Determine the (x, y) coordinate at the center of the cell enclosing the given text.  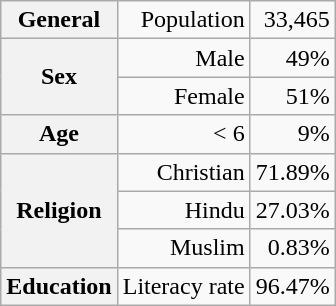
Religion (59, 210)
Population (184, 20)
71.89% (292, 172)
33,465 (292, 20)
Christian (184, 172)
49% (292, 58)
27.03% (292, 210)
Hindu (184, 210)
< 6 (184, 134)
Age (59, 134)
51% (292, 96)
Sex (59, 77)
Female (184, 96)
General (59, 20)
96.47% (292, 286)
Muslim (184, 248)
Male (184, 58)
0.83% (292, 248)
Education (59, 286)
Literacy rate (184, 286)
9% (292, 134)
